For the text-containing cell, return its midpoint in (X, Y) coordinate format. 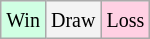
Loss (126, 20)
Draw (72, 20)
Win (24, 20)
